Scan for the cell matching the given text and deliver its [x, y] coordinate at center. 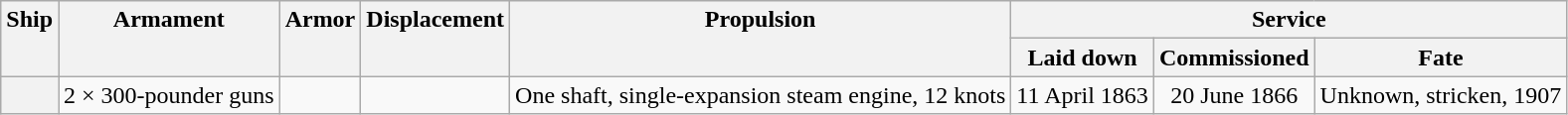
Armor [320, 39]
Unknown, stricken, 1907 [1441, 95]
Displacement [436, 39]
Service [1289, 20]
2 × 300-pounder guns [169, 95]
Fate [1441, 57]
Ship [30, 39]
One shaft, single-expansion steam engine, 12 knots [761, 95]
11 April 1863 [1083, 95]
20 June 1866 [1234, 95]
Armament [169, 39]
Commissioned [1234, 57]
Laid down [1083, 57]
Propulsion [761, 39]
